Return the [X, Y] coordinate for the center point of the cell that contains the specified text.  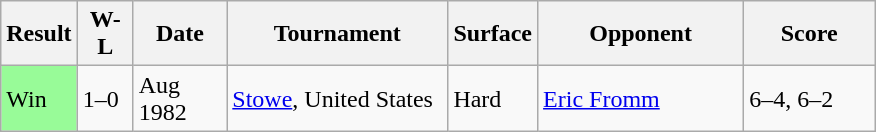
W-L [105, 34]
Opponent [641, 34]
Result [39, 34]
Eric Fromm [641, 98]
1–0 [105, 98]
Stowe, United States [338, 98]
Win [39, 98]
Score [810, 34]
Date [180, 34]
Hard [493, 98]
Surface [493, 34]
Tournament [338, 34]
Aug 1982 [180, 98]
6–4, 6–2 [810, 98]
